Capture the cell that displays the provided text and extract its [x, y] central coordinate. 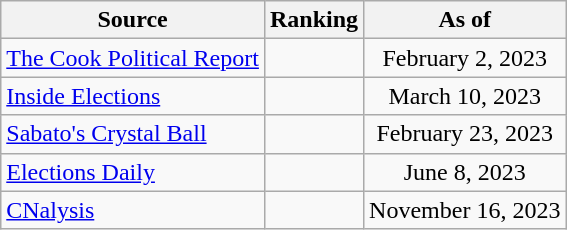
June 8, 2023 [465, 172]
As of [465, 20]
Sabato's Crystal Ball [133, 134]
Source [133, 20]
Inside Elections [133, 96]
November 16, 2023 [465, 210]
The Cook Political Report [133, 58]
CNalysis [133, 210]
February 2, 2023 [465, 58]
March 10, 2023 [465, 96]
February 23, 2023 [465, 134]
Elections Daily [133, 172]
Ranking [314, 20]
